Output the (x, y) coordinate of the center of the cell containing the given text.  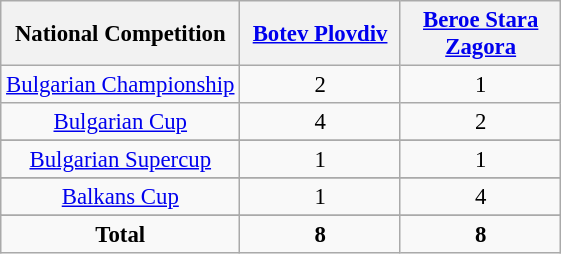
Bulgarian Championship (120, 85)
Bulgarian Supercup (120, 160)
Total (120, 235)
National Competition (120, 34)
Beroe Stara Zagora (480, 34)
Bulgarian Cup (120, 122)
Balkans Cup (120, 197)
Botev Plovdiv (320, 34)
